For the text-containing cell, return its midpoint in (X, Y) coordinate format. 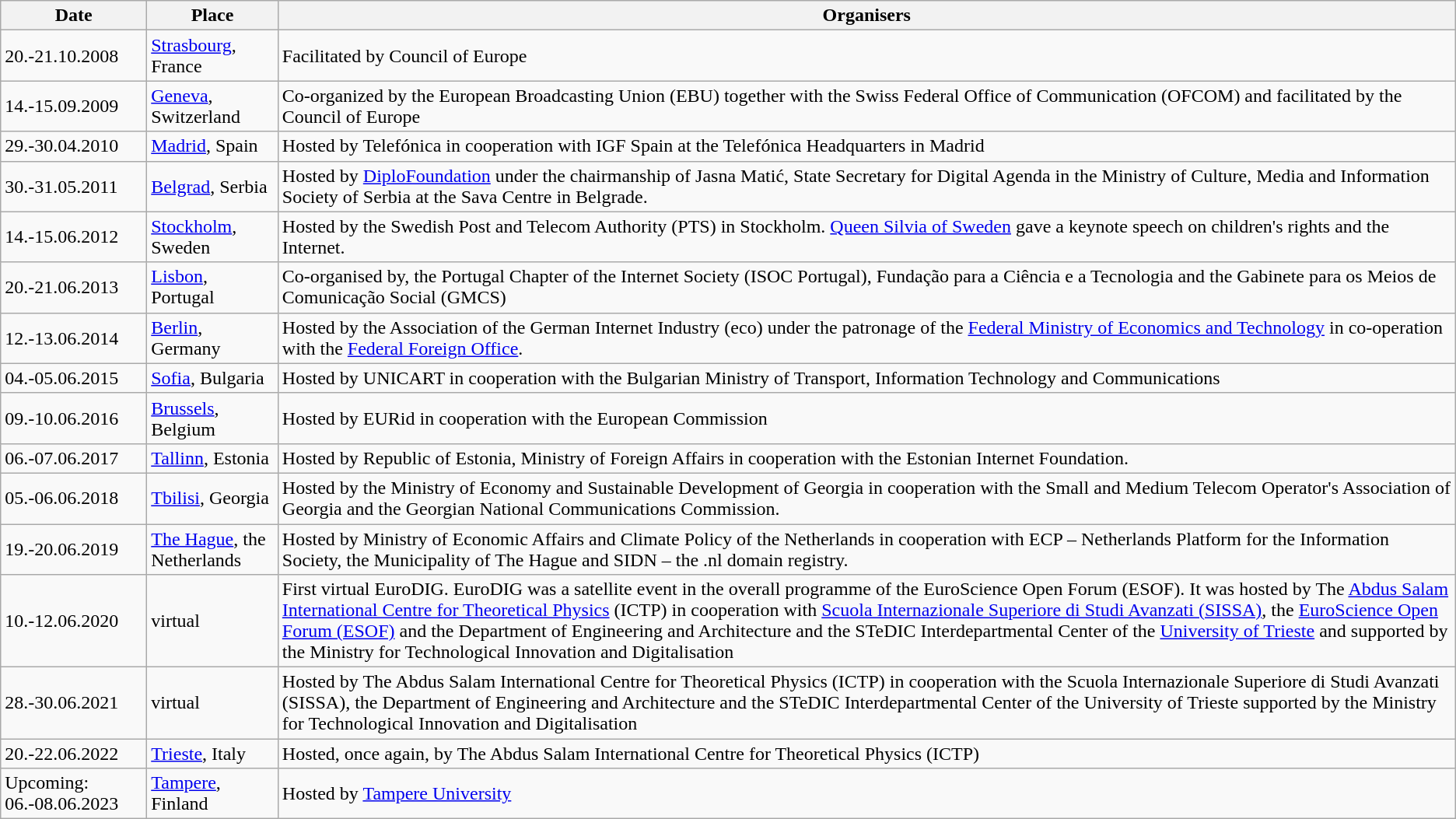
Hosted by EURid in cooperation with the European Commission (866, 418)
Hosted by Tampere University (866, 793)
30.-31.05.2011 (74, 187)
14.-15.09.2009 (74, 106)
Tampere, Finland (213, 793)
Trieste, Italy (213, 754)
09.-10.06.2016 (74, 418)
Hosted by Republic of Estonia, Ministry of Foreign Affairs in cooperation with the Estonian Internet Foundation. (866, 458)
04.-05.06.2015 (74, 378)
Hosted by UNICART in cooperation with the Bulgarian Ministry of Transport, Information Technology and Communications (866, 378)
Hosted, once again, by The Abdus Salam International Centre for Theoretical Physics (ICTP) (866, 754)
12.-13.06.2014 (74, 338)
Berlin, Germany (213, 338)
Brussels, Belgium (213, 418)
Tallinn, Estonia (213, 458)
29.-30.04.2010 (74, 146)
06.-07.06.2017 (74, 458)
Facilitated by Council of Europe (866, 56)
20.-21.06.2013 (74, 288)
Lisbon, Portugal (213, 288)
Strasbourg, France (213, 56)
Belgrad, Serbia (213, 187)
Date (74, 16)
Geneva, Switzerland (213, 106)
10.-12.06.2020 (74, 621)
Organisers (866, 16)
Place (213, 16)
Upcoming: 06.-08.06.2023 (74, 793)
Sofia, Bulgaria (213, 378)
20.-22.06.2022 (74, 754)
Hosted by Telefónica in cooperation with IGF Spain at the Telefónica Headquarters in Madrid (866, 146)
28.-30.06.2021 (74, 703)
Madrid, Spain (213, 146)
Stockholm, Sweden (213, 236)
14.-15.06.2012 (74, 236)
The Hague, the Netherlands (213, 549)
05.-06.06.2018 (74, 498)
Tbilisi, Georgia (213, 498)
20.-21.10.2008 (74, 56)
19.-20.06.2019 (74, 549)
